Detect which cell encompasses the target text, then output its (X, Y) center coordinate. 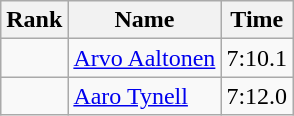
7:10.1 (257, 58)
Rank (34, 20)
Time (257, 20)
Aaro Tynell (144, 96)
7:12.0 (257, 96)
Name (144, 20)
Arvo Aaltonen (144, 58)
